Locate the cell with the specified text and output its [X, Y] center coordinate. 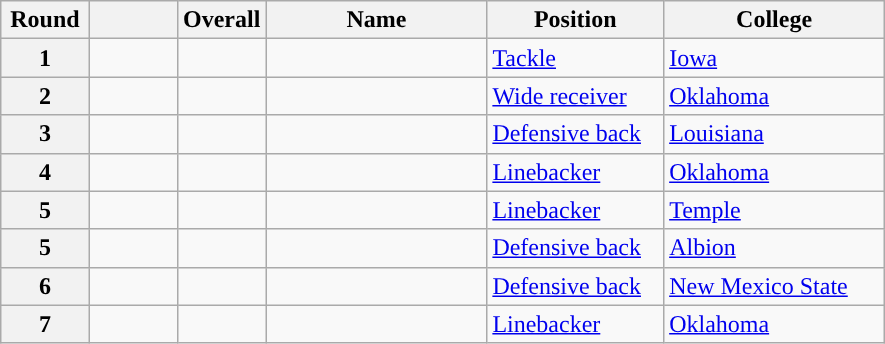
2 [45, 96]
Round [45, 20]
Louisiana [774, 134]
4 [45, 172]
Albion [774, 248]
Position [576, 20]
Tackle [576, 58]
New Mexico State [774, 286]
Overall [222, 20]
Temple [774, 210]
Iowa [774, 58]
College [774, 20]
6 [45, 286]
Name [376, 20]
3 [45, 134]
7 [45, 324]
Wide receiver [576, 96]
1 [45, 58]
